Provide the [x, y] coordinate of the cell's center where the given text is located.  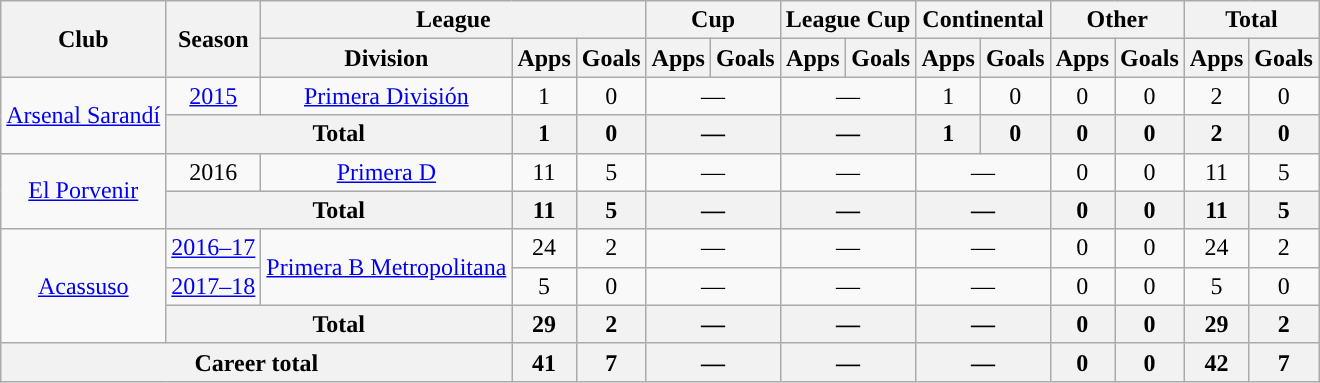
League [454, 20]
Arsenal Sarandí [84, 115]
Other [1117, 20]
Division [386, 58]
2016–17 [214, 248]
2015 [214, 96]
Continental [983, 20]
Primera División [386, 96]
El Porvenir [84, 191]
2017–18 [214, 286]
Club [84, 39]
2016 [214, 172]
41 [544, 362]
Season [214, 39]
Acassuso [84, 286]
42 [1216, 362]
League Cup [848, 20]
Primera B Metropolitana [386, 267]
Cup [713, 20]
Primera D [386, 172]
Career total [256, 362]
